For the text-containing cell, return its midpoint in (X, Y) coordinate format. 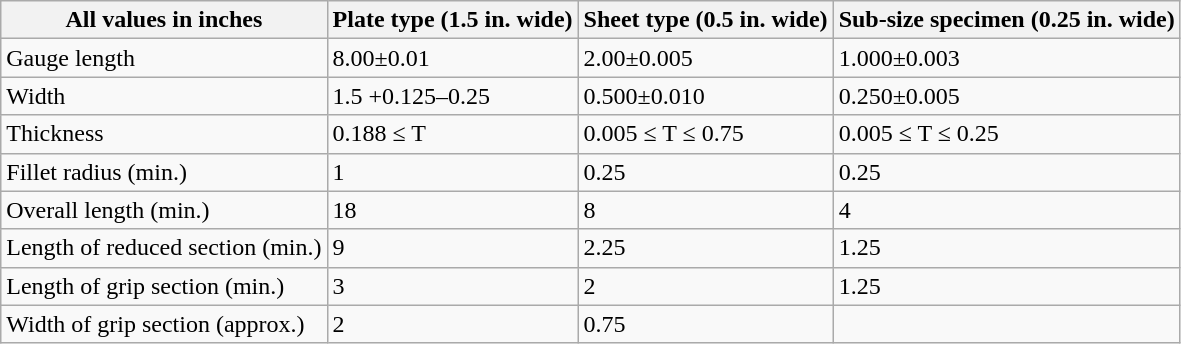
2.25 (706, 248)
Fillet radius (min.) (164, 172)
1 (452, 172)
9 (452, 248)
Width of grip section (approx.) (164, 324)
Width (164, 96)
8.00±0.01 (452, 58)
Sheet type (0.5 in. wide) (706, 20)
0.75 (706, 324)
0.005 ≤ T ≤ 0.25 (1006, 134)
1.5 +0.125–0.25 (452, 96)
Length of grip section (min.) (164, 286)
0.250±0.005 (1006, 96)
8 (706, 210)
1.000±0.003 (1006, 58)
Length of reduced section (min.) (164, 248)
Thickness (164, 134)
0.500±0.010 (706, 96)
2.00±0.005 (706, 58)
Sub-size specimen (0.25 in. wide) (1006, 20)
All values in inches (164, 20)
18 (452, 210)
0.005 ≤ T ≤ 0.75 (706, 134)
Gauge length (164, 58)
4 (1006, 210)
0.188 ≤ T (452, 134)
3 (452, 286)
Overall length (min.) (164, 210)
Plate type (1.5 in. wide) (452, 20)
